Capture the cell that displays the provided text and extract its (X, Y) central coordinate. 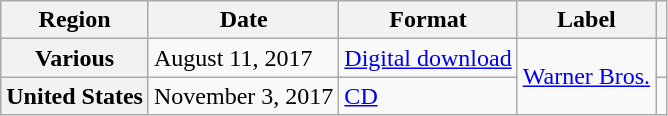
August 11, 2017 (243, 58)
United States (75, 96)
Date (243, 20)
Label (586, 20)
Format (428, 20)
November 3, 2017 (243, 96)
Warner Bros. (586, 77)
Digital download (428, 58)
CD (428, 96)
Region (75, 20)
Various (75, 58)
